Extract the [x, y] coordinate from the center of the cell holding the provided text.  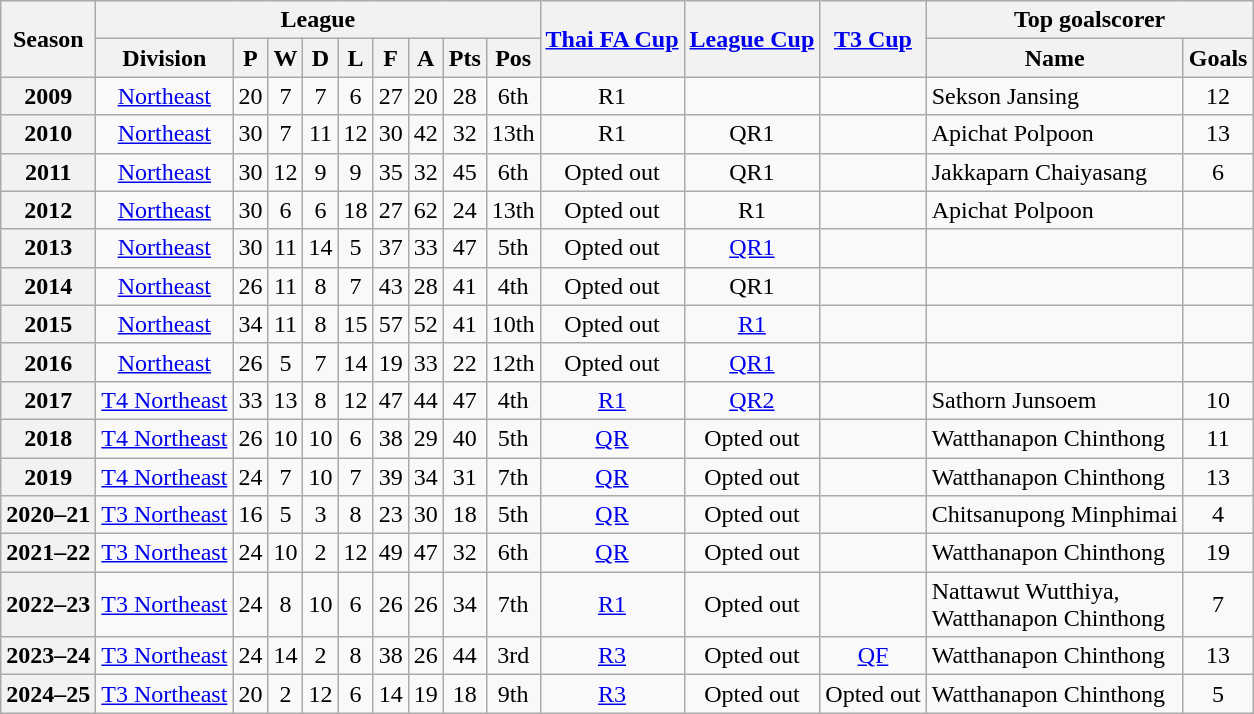
2019 [48, 477]
22 [464, 362]
37 [390, 248]
4 [1218, 515]
Name [1054, 58]
QF [873, 656]
2024–25 [48, 694]
Chitsanupong Minphimai [1054, 515]
49 [390, 553]
QR2 [752, 400]
45 [464, 172]
T3 Cup [873, 39]
12th [513, 362]
43 [390, 286]
39 [390, 477]
23 [390, 515]
52 [426, 324]
Pts [464, 58]
Nattawut Wutthiya, Watthanapon Chinthong [1054, 604]
2013 [48, 248]
2022–23 [48, 604]
P [250, 58]
L [356, 58]
F [390, 58]
W [286, 58]
16 [250, 515]
2010 [48, 134]
15 [356, 324]
3 [320, 515]
2011 [48, 172]
Sathorn Junsoem [1054, 400]
2009 [48, 96]
2016 [48, 362]
3rd [513, 656]
Goals [1218, 58]
Pos [513, 58]
Season [48, 39]
D [320, 58]
57 [390, 324]
31 [464, 477]
League [318, 20]
2018 [48, 438]
10th [513, 324]
Jakkaparn Chaiyasang [1054, 172]
Thai FA Cup [612, 39]
2023–24 [48, 656]
35 [390, 172]
40 [464, 438]
Division [164, 58]
2020–21 [48, 515]
62 [426, 210]
2017 [48, 400]
42 [426, 134]
Sekson Jansing [1054, 96]
2021–22 [48, 553]
29 [426, 438]
A [426, 58]
2015 [48, 324]
2014 [48, 286]
9th [513, 694]
League Cup [752, 39]
2012 [48, 210]
Top goalscorer [1090, 20]
